Search for the cell housing the specified text and yield its [X, Y] center coordinate. 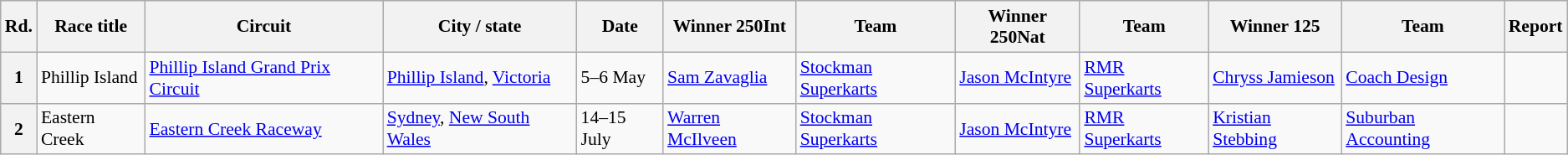
Winner 250Nat [1017, 27]
Phillip Island Grand Prix Circuit [263, 77]
Sydney, New South Wales [480, 129]
Phillip Island [91, 77]
Warren McIlveen [729, 129]
5–6 May [621, 77]
Chryss Jamieson [1274, 77]
Date [621, 27]
Sam Zavaglia [729, 77]
2 [18, 129]
Phillip Island, Victoria [480, 77]
14–15 July [621, 129]
Kristian Stebbing [1274, 129]
Rd. [18, 27]
Coach Design [1422, 77]
Winner 250Int [729, 27]
Circuit [263, 27]
City / state [480, 27]
Winner 125 [1274, 27]
Eastern Creek Raceway [263, 129]
Eastern Creek [91, 129]
Suburban Accounting [1422, 129]
Report [1535, 27]
1 [18, 77]
Race title [91, 27]
